Provide the [X, Y] coordinate of the cell's center where the given text is located.  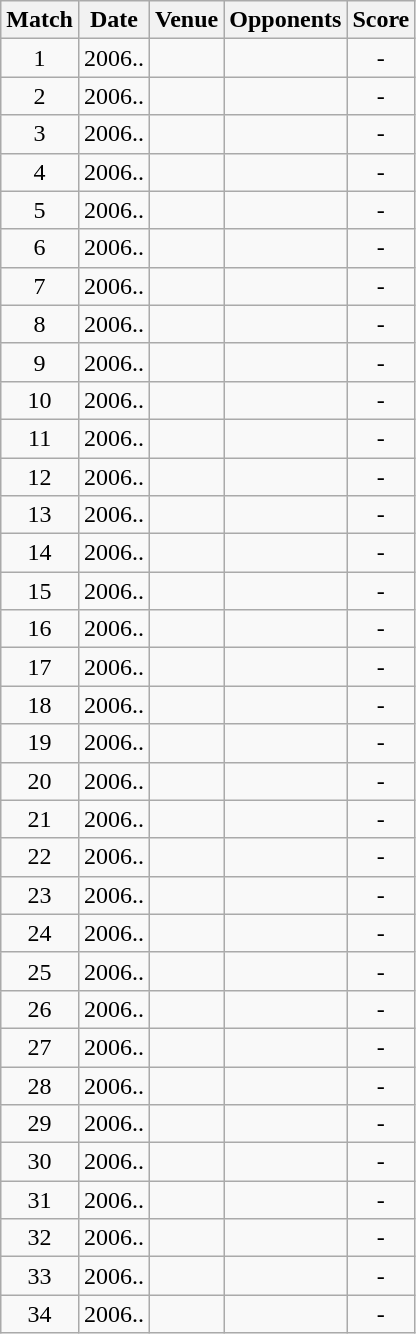
1 [40, 58]
16 [40, 629]
30 [40, 1162]
3 [40, 134]
7 [40, 286]
2 [40, 96]
25 [40, 971]
31 [40, 1200]
10 [40, 400]
22 [40, 857]
15 [40, 591]
4 [40, 172]
Score [381, 20]
20 [40, 781]
27 [40, 1047]
23 [40, 895]
8 [40, 324]
9 [40, 362]
Opponents [286, 20]
5 [40, 210]
17 [40, 667]
26 [40, 1009]
14 [40, 553]
12 [40, 477]
19 [40, 743]
11 [40, 438]
24 [40, 933]
21 [40, 819]
18 [40, 705]
32 [40, 1238]
Venue [187, 20]
29 [40, 1124]
13 [40, 515]
Match [40, 20]
Date [114, 20]
33 [40, 1276]
34 [40, 1314]
6 [40, 248]
28 [40, 1085]
